Provide the (x, y) coordinate of the cell's center where the given text is located.  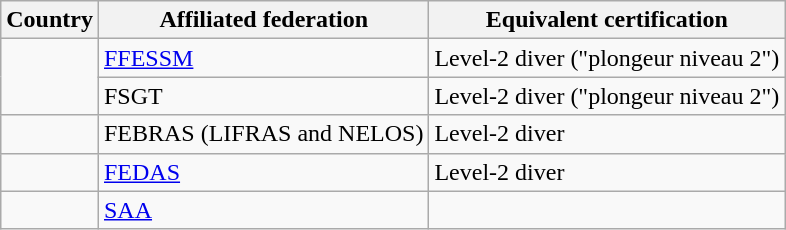
FSGT (263, 96)
SAA (263, 210)
Equivalent certification (607, 20)
FEDAS (263, 172)
Affiliated federation (263, 20)
FEBRAS (LIFRAS and NELOS) (263, 134)
Country (50, 20)
FFESSM (263, 58)
